Find where the given text appears and provide that cell's center as (X, Y) coordinate. 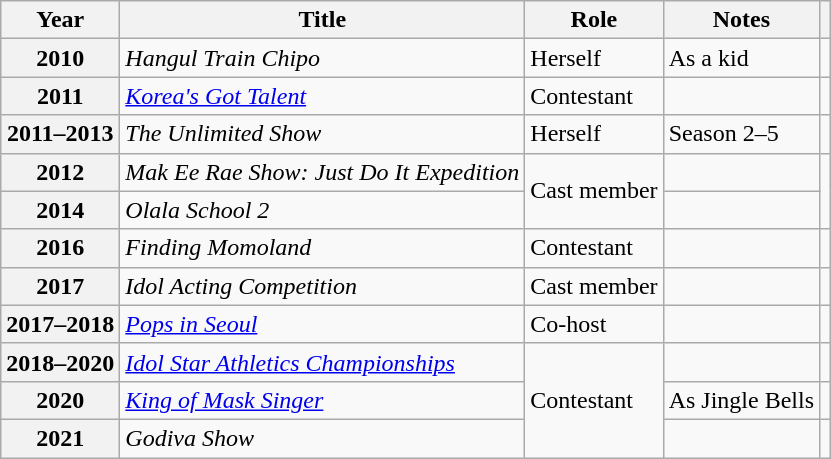
Season 2–5 (741, 134)
King of Mask Singer (322, 400)
Godiva Show (322, 438)
2020 (60, 400)
2014 (60, 210)
As a kid (741, 58)
Notes (741, 20)
2012 (60, 172)
2021 (60, 438)
2017 (60, 286)
2011 (60, 96)
Idol Star Athletics Championships (322, 362)
2016 (60, 248)
2011–2013 (60, 134)
Mak Ee Rae Show: Just Do It Expedition (322, 172)
2010 (60, 58)
Finding Momoland (322, 248)
Role (594, 20)
Korea's Got Talent (322, 96)
Title (322, 20)
2017–2018 (60, 324)
Hangul Train Chipo (322, 58)
The Unlimited Show (322, 134)
Pops in Seoul (322, 324)
Year (60, 20)
Olala School 2 (322, 210)
Co-host (594, 324)
Idol Acting Competition (322, 286)
As Jingle Bells (741, 400)
2018–2020 (60, 362)
